Detect which cell encompasses the target text, then output its (X, Y) center coordinate. 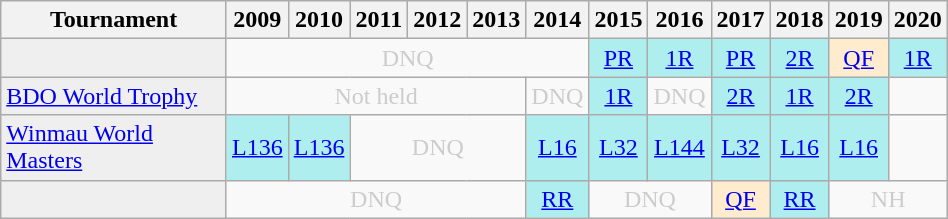
Tournament (114, 20)
2010 (319, 20)
2017 (740, 20)
L144 (680, 148)
BDO World Trophy (114, 96)
Not held (376, 96)
2013 (496, 20)
2018 (800, 20)
2011 (379, 20)
NH (888, 199)
2019 (858, 20)
2009 (257, 20)
Winmau World Masters (114, 148)
2020 (918, 20)
2015 (618, 20)
2014 (558, 20)
2016 (680, 20)
2012 (438, 20)
